Find where the given text appears and provide that cell's center as (X, Y) coordinate. 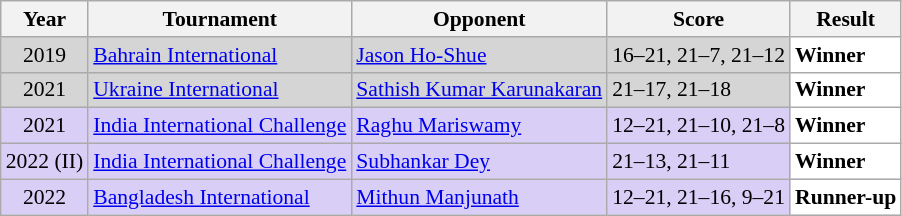
Result (846, 19)
2022 (II) (44, 162)
Bahrain International (220, 55)
Bangladesh International (220, 197)
2022 (44, 197)
12–21, 21–16, 9–21 (698, 197)
Runner-up (846, 197)
Ukraine International (220, 90)
Sathish Kumar Karunakaran (479, 90)
Jason Ho-Shue (479, 55)
12–21, 21–10, 21–8 (698, 126)
Score (698, 19)
16–21, 21–7, 21–12 (698, 55)
Subhankar Dey (479, 162)
21–13, 21–11 (698, 162)
Opponent (479, 19)
Tournament (220, 19)
Raghu Mariswamy (479, 126)
Mithun Manjunath (479, 197)
2019 (44, 55)
21–17, 21–18 (698, 90)
Year (44, 19)
